Determine the (x, y) coordinate at the center of the cell enclosing the given text.  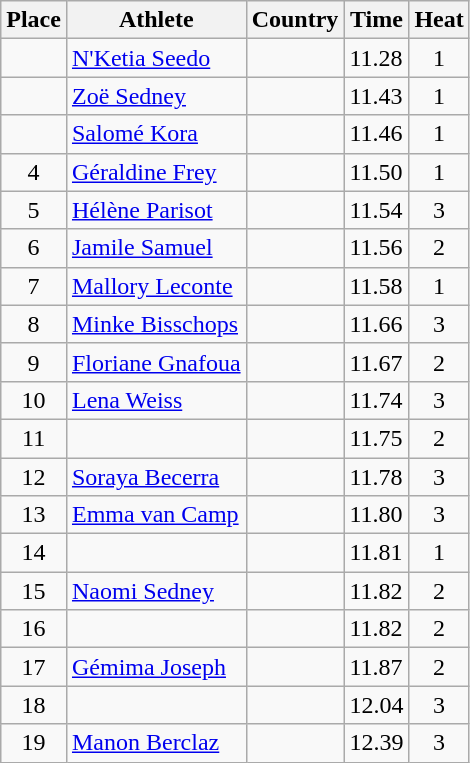
Gémima Joseph (156, 667)
19 (34, 743)
Time (376, 20)
8 (34, 324)
13 (34, 515)
11.58 (376, 286)
11.54 (376, 210)
11.80 (376, 515)
12.04 (376, 705)
6 (34, 248)
11.50 (376, 172)
12 (34, 477)
11.43 (376, 96)
18 (34, 705)
14 (34, 553)
Manon Berclaz (156, 743)
Soraya Becerra (156, 477)
Place (34, 20)
Zoë Sedney (156, 96)
10 (34, 400)
17 (34, 667)
Lena Weiss (156, 400)
4 (34, 172)
11.28 (376, 58)
Mallory Leconte (156, 286)
Athlete (156, 20)
15 (34, 591)
11.75 (376, 438)
11.66 (376, 324)
Salomé Kora (156, 134)
Country (295, 20)
Hélène Parisot (156, 210)
11.87 (376, 667)
11.74 (376, 400)
11.81 (376, 553)
12.39 (376, 743)
11.67 (376, 362)
Jamile Samuel (156, 248)
Naomi Sedney (156, 591)
11.46 (376, 134)
Géraldine Frey (156, 172)
Heat (439, 20)
16 (34, 629)
11.56 (376, 248)
9 (34, 362)
5 (34, 210)
11 (34, 438)
N'Ketia Seedo (156, 58)
7 (34, 286)
Minke Bisschops (156, 324)
11.78 (376, 477)
Emma van Camp (156, 515)
Floriane Gnafoua (156, 362)
